For the text-containing cell, return its midpoint in [X, Y] coordinate format. 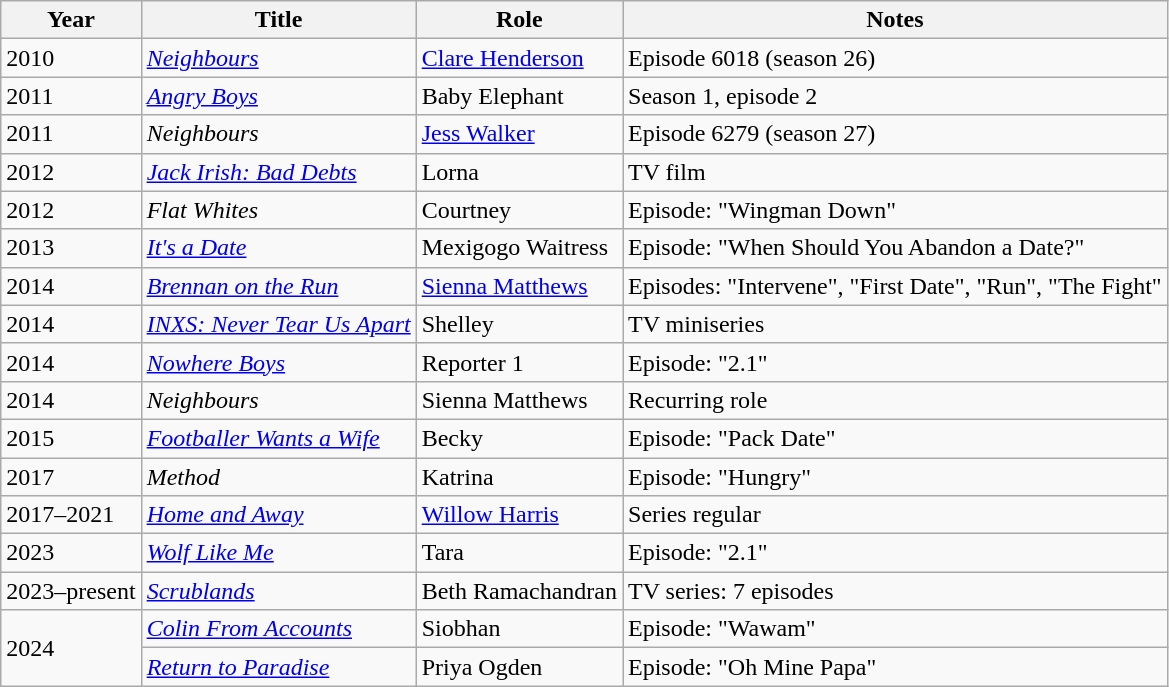
Home and Away [278, 515]
2015 [71, 438]
Episode 6279 (season 27) [894, 134]
Beth Ramachandran [519, 591]
Becky [519, 438]
2017 [71, 477]
Baby Elephant [519, 96]
TV series: 7 episodes [894, 591]
2023–present [71, 591]
Method [278, 477]
Episode: "Pack Date" [894, 438]
2024 [71, 648]
Shelley [519, 324]
Notes [894, 20]
Brennan on the Run [278, 286]
2013 [71, 248]
Season 1, episode 2 [894, 96]
Colin From Accounts [278, 629]
Nowhere Boys [278, 362]
2017–2021 [71, 515]
Scrublands [278, 591]
Series regular [894, 515]
Courtney [519, 210]
TV miniseries [894, 324]
Recurring role [894, 400]
Tara [519, 553]
Footballer Wants a Wife [278, 438]
Role [519, 20]
Year [71, 20]
TV film [894, 172]
Episode: "When Should You Abandon a Date?" [894, 248]
Clare Henderson [519, 58]
Flat Whites [278, 210]
Episode: "Oh Mine Papa" [894, 667]
Katrina [519, 477]
Reporter 1 [519, 362]
Episodes: "Intervene", "First Date", "Run", "The Fight" [894, 286]
Mexigogo Waitress [519, 248]
Siobhan [519, 629]
Episode: "Hungry" [894, 477]
Return to Paradise [278, 667]
Episode: "Wingman Down" [894, 210]
Angry Boys [278, 96]
2010 [71, 58]
Willow Harris [519, 515]
2023 [71, 553]
Episode: "Wawam" [894, 629]
Wolf Like Me [278, 553]
Episode 6018 (season 26) [894, 58]
Jess Walker [519, 134]
Lorna [519, 172]
INXS: Never Tear Us Apart [278, 324]
It's a Date [278, 248]
Priya Ogden [519, 667]
Jack Irish: Bad Debts [278, 172]
Title [278, 20]
